Extract the (x, y) coordinate from the center of the cell holding the provided text.  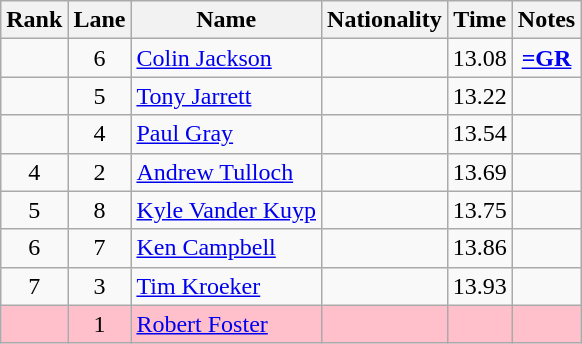
Rank (34, 20)
Kyle Vander Kuyp (226, 210)
Paul Gray (226, 134)
13.75 (480, 210)
Tim Kroeker (226, 286)
13.93 (480, 286)
Lane (100, 20)
1 (100, 324)
Notes (546, 20)
Nationality (385, 20)
2 (100, 172)
13.86 (480, 248)
3 (100, 286)
Robert Foster (226, 324)
=GR (546, 58)
13.08 (480, 58)
Name (226, 20)
8 (100, 210)
13.22 (480, 96)
Ken Campbell (226, 248)
Colin Jackson (226, 58)
13.54 (480, 134)
13.69 (480, 172)
Tony Jarrett (226, 96)
Andrew Tulloch (226, 172)
Time (480, 20)
